Scan for the cell matching the given text and deliver its (X, Y) coordinate at center. 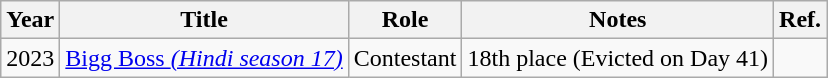
2023 (30, 58)
Role (405, 20)
Title (204, 20)
Bigg Boss (Hindi season 17) (204, 58)
Contestant (405, 58)
Year (30, 20)
Ref. (800, 20)
Notes (618, 20)
18th place (Evicted on Day 41) (618, 58)
